Detect which cell encompasses the target text, then output its [x, y] center coordinate. 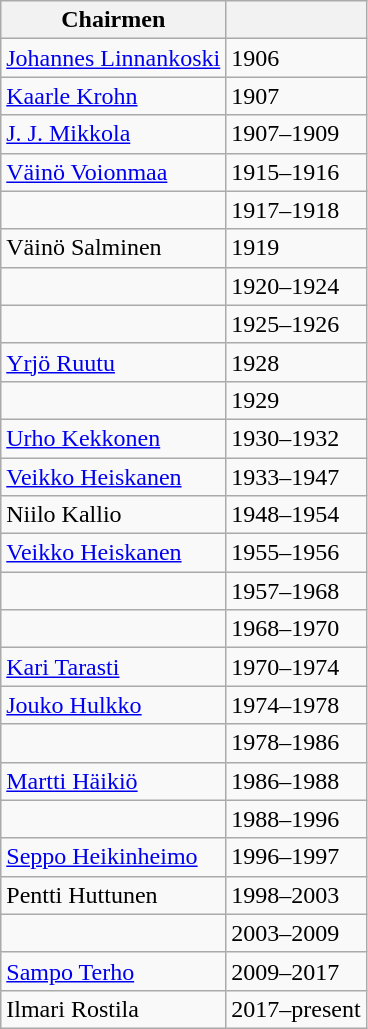
2003–2009 [296, 933]
1925–1926 [296, 324]
1974–1978 [296, 705]
Kaarle Krohn [114, 96]
1948–1954 [296, 515]
1933–1947 [296, 477]
1968–1970 [296, 629]
1988–1996 [296, 819]
Niilo Kallio [114, 515]
1915–1916 [296, 172]
1986–1988 [296, 781]
Yrjö Ruutu [114, 362]
1970–1974 [296, 667]
Chairmen [114, 20]
Pentti Huttunen [114, 895]
1957–1968 [296, 591]
1978–1986 [296, 743]
1907 [296, 96]
Kari Tarasti [114, 667]
Johannes Linnankoski [114, 58]
Jouko Hulkko [114, 705]
Seppo Heikinheimo [114, 857]
1917–1918 [296, 210]
Väinö Voionmaa [114, 172]
Sampo Terho [114, 971]
1998–2003 [296, 895]
1906 [296, 58]
1930–1932 [296, 438]
1929 [296, 400]
Urho Kekkonen [114, 438]
1928 [296, 362]
1996–1997 [296, 857]
2009–2017 [296, 971]
1920–1924 [296, 286]
J. J. Mikkola [114, 134]
1955–1956 [296, 553]
Väinö Salminen [114, 248]
1919 [296, 248]
Martti Häikiö [114, 781]
2017–present [296, 1009]
1907–1909 [296, 134]
Ilmari Rostila [114, 1009]
